Return the [X, Y] coordinate for the center point of the cell that contains the specified text.  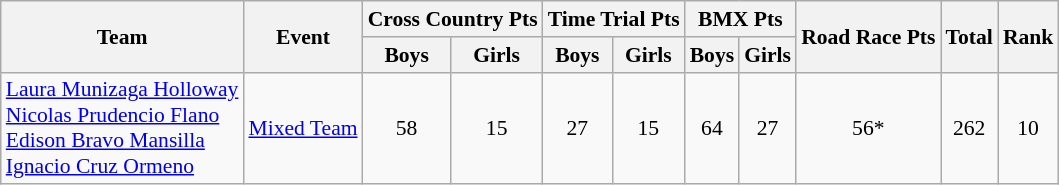
10 [1028, 128]
Event [302, 36]
56* [868, 128]
Road Race Pts [868, 36]
Cross Country Pts [453, 19]
Time Trial Pts [614, 19]
Mixed Team [302, 128]
Total [968, 36]
58 [407, 128]
64 [712, 128]
Rank [1028, 36]
BMX Pts [740, 19]
Laura Munizaga HollowayNicolas Prudencio FlanoEdison Bravo MansillaIgnacio Cruz Ormeno [122, 128]
Team [122, 36]
262 [968, 128]
